Output the [x, y] coordinate of the center of the cell containing the given text.  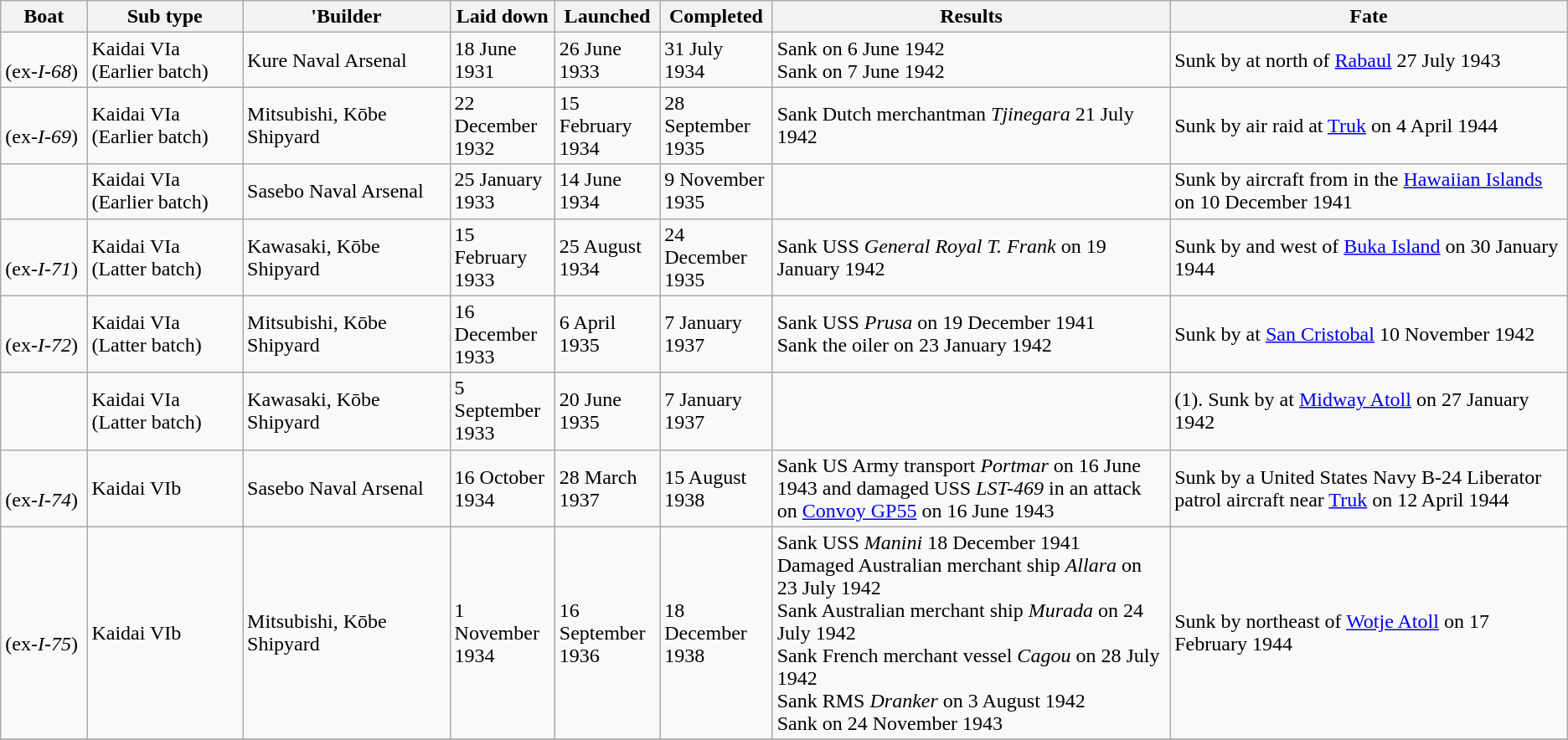
Sunk by air raid at Truk on 4 April 1944 [1369, 126]
Kure Naval Arsenal [347, 60]
(ex-I-69) [44, 126]
Sank on 6 June 1942Sank on 7 June 1942 [971, 60]
16 December 1933 [503, 334]
9 November 1935 [717, 191]
Sunk by northeast of Wotje Atoll on 17 February 1944 [1369, 633]
5 September 1933 [503, 411]
Sank Dutch merchantman Tjinegara 21 July 1942 [971, 126]
Sunk by aircraft from in the Hawaiian Islands on 10 December 1941 [1369, 191]
6 April 1935 [606, 334]
26 June 1933 [606, 60]
Fate [1369, 17]
(1). Sunk by at Midway Atoll on 27 January 1942 [1369, 411]
Sunk by at north of Rabaul 27 July 1943 [1369, 60]
20 June 1935 [606, 411]
Laid down [503, 17]
15 February 1934 [606, 126]
1 November 1934 [503, 633]
16 September 1936 [606, 633]
15 February 1933 [503, 257]
(ex-I-75) [44, 633]
14 June 1934 [606, 191]
28 March 1937 [606, 488]
Sunk by a United States Navy B-24 Liberator patrol aircraft near Truk on 12 April 1944 [1369, 488]
Results [971, 17]
Sank USS Prusa on 19 December 1941Sank the oiler on 23 January 1942 [971, 334]
Sub type [165, 17]
(ex-I-71) [44, 257]
31 July 1934 [717, 60]
18 June 1931 [503, 60]
22 December 1932 [503, 126]
25 August 1934 [606, 257]
Sank US Army transport Portmar on 16 June 1943 and damaged USS LST-469 in an attack on Convoy GP55 on 16 June 1943 [971, 488]
(ex-I-72) [44, 334]
28 September 1935 [717, 126]
Completed [717, 17]
16 October 1934 [503, 488]
Sank USS General Royal T. Frank on 19 January 1942 [971, 257]
Sunk by at San Cristobal 10 November 1942 [1369, 334]
Launched [606, 17]
(ex-I-68) [44, 60]
18 December 1938 [717, 633]
Sunk by and west of Buka Island on 30 January 1944 [1369, 257]
25 January 1933 [503, 191]
'Builder [347, 17]
(ex-I-74) [44, 488]
24 December 1935 [717, 257]
15 August 1938 [717, 488]
Boat [44, 17]
